Provide the (x, y) coordinate of the cell's center where the given text is located.  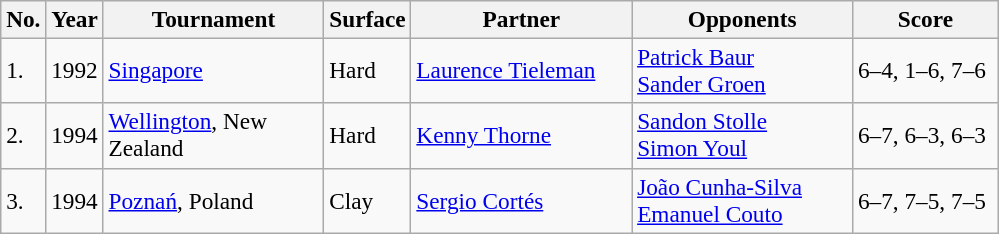
Year (74, 19)
6–7, 6–3, 6–3 (926, 136)
1. (24, 70)
Poznań, Poland (214, 200)
João Cunha-Silva Emanuel Couto (742, 200)
Score (926, 19)
Sandon Stolle Simon Youl (742, 136)
Sergio Cortés (522, 200)
Patrick Baur Sander Groen (742, 70)
Kenny Thorne (522, 136)
No. (24, 19)
Partner (522, 19)
Surface (368, 19)
Laurence Tieleman (522, 70)
Opponents (742, 19)
3. (24, 200)
6–4, 1–6, 7–6 (926, 70)
Tournament (214, 19)
6–7, 7–5, 7–5 (926, 200)
Singapore (214, 70)
Clay (368, 200)
Wellington, New Zealand (214, 136)
2. (24, 136)
1992 (74, 70)
